Scan for the cell matching the given text and deliver its (X, Y) coordinate at center. 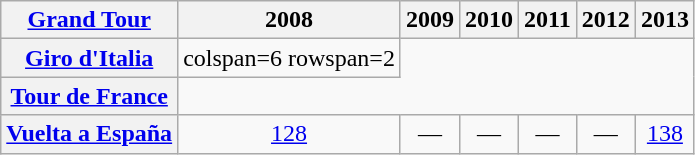
Vuelta a España (90, 134)
Tour de France (90, 96)
2011 (548, 20)
2009 (430, 20)
2013 (664, 20)
128 (290, 134)
Grand Tour (90, 20)
2012 (606, 20)
Giro d'Italia (90, 58)
colspan=6 rowspan=2 (290, 58)
138 (664, 134)
2008 (290, 20)
2010 (488, 20)
